Capture the cell that displays the provided text and extract its [X, Y] central coordinate. 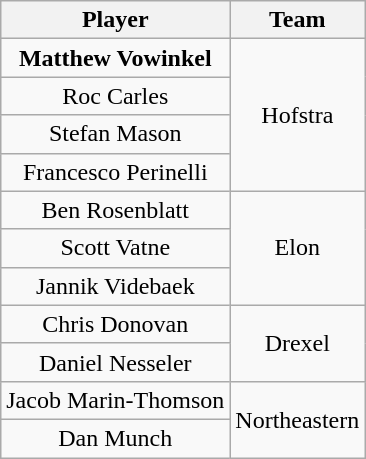
Jannik Videbaek [116, 286]
Dan Munch [116, 438]
Scott Vatne [116, 248]
Jacob Marin-Thomson [116, 400]
Ben Rosenblatt [116, 210]
Northeastern [298, 419]
Daniel Nesseler [116, 362]
Drexel [298, 343]
Elon [298, 248]
Team [298, 20]
Player [116, 20]
Stefan Mason [116, 134]
Matthew Vowinkel [116, 58]
Hofstra [298, 115]
Chris Donovan [116, 324]
Roc Carles [116, 96]
Francesco Perinelli [116, 172]
